Output the (x, y) coordinate of the center of the cell containing the given text.  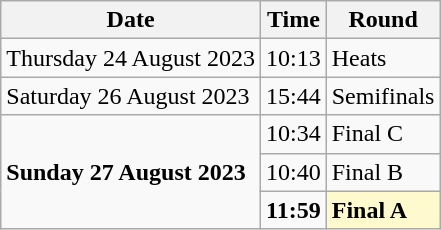
Time (293, 20)
Date (131, 20)
11:59 (293, 210)
10:34 (293, 134)
Sunday 27 August 2023 (131, 172)
Round (383, 20)
Heats (383, 58)
10:40 (293, 172)
15:44 (293, 96)
Thursday 24 August 2023 (131, 58)
Final A (383, 210)
Semifinals (383, 96)
Saturday 26 August 2023 (131, 96)
10:13 (293, 58)
Final C (383, 134)
Final B (383, 172)
